Locate the cell with the specified text and output its (X, Y) center coordinate. 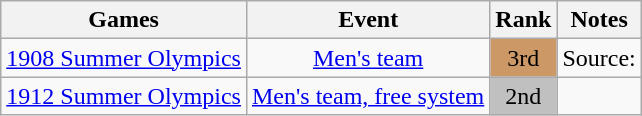
Men's team (368, 58)
1912 Summer Olympics (124, 96)
2nd (524, 96)
3rd (524, 58)
Event (368, 20)
Men's team, free system (368, 96)
Notes (599, 20)
Source: (599, 58)
Rank (524, 20)
1908 Summer Olympics (124, 58)
Games (124, 20)
